From the cell containing the given text, extract its center point as (x, y) coordinate. 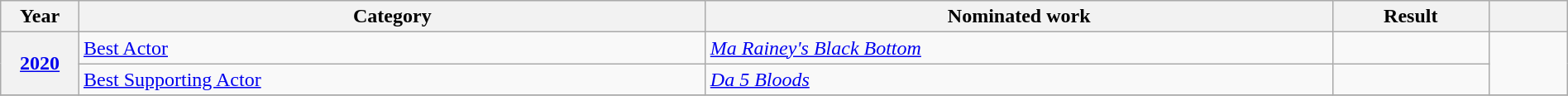
Best Actor (392, 48)
Category (392, 17)
Ma Rainey's Black Bottom (1019, 48)
Nominated work (1019, 17)
Result (1411, 17)
2020 (40, 64)
Best Supporting Actor (392, 79)
Year (40, 17)
Da 5 Bloods (1019, 79)
